Find where the given text appears and provide that cell's center as [x, y] coordinate. 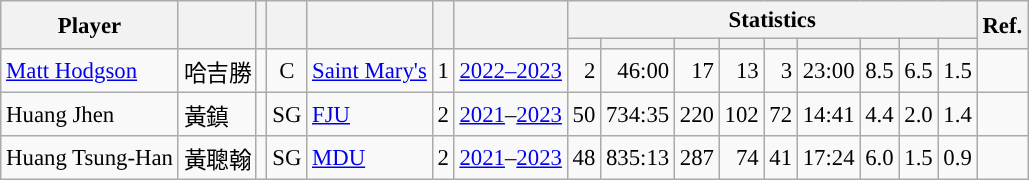
6.5 [918, 71]
13 [742, 71]
8.5 [880, 71]
C [287, 71]
17 [696, 71]
1 [443, 71]
Saint Mary's [370, 71]
835:13 [638, 158]
黃鎮 [217, 115]
2022–2023 [510, 71]
48 [584, 158]
74 [742, 158]
3 [780, 71]
734:35 [638, 115]
6.0 [880, 158]
287 [696, 158]
23:00 [828, 71]
17:24 [828, 158]
102 [742, 115]
Ref. [1002, 25]
4.4 [880, 115]
50 [584, 115]
46:00 [638, 71]
220 [696, 115]
哈吉勝 [217, 71]
14:41 [828, 115]
41 [780, 158]
Matt Hodgson [90, 71]
Huang Tsung-Han [90, 158]
2.0 [918, 115]
1.4 [958, 115]
黃聰翰 [217, 158]
Statistics [772, 20]
0.9 [958, 158]
Player [90, 25]
72 [780, 115]
MDU [370, 158]
Huang Jhen [90, 115]
FJU [370, 115]
